Search for the cell housing the specified text and yield its [X, Y] center coordinate. 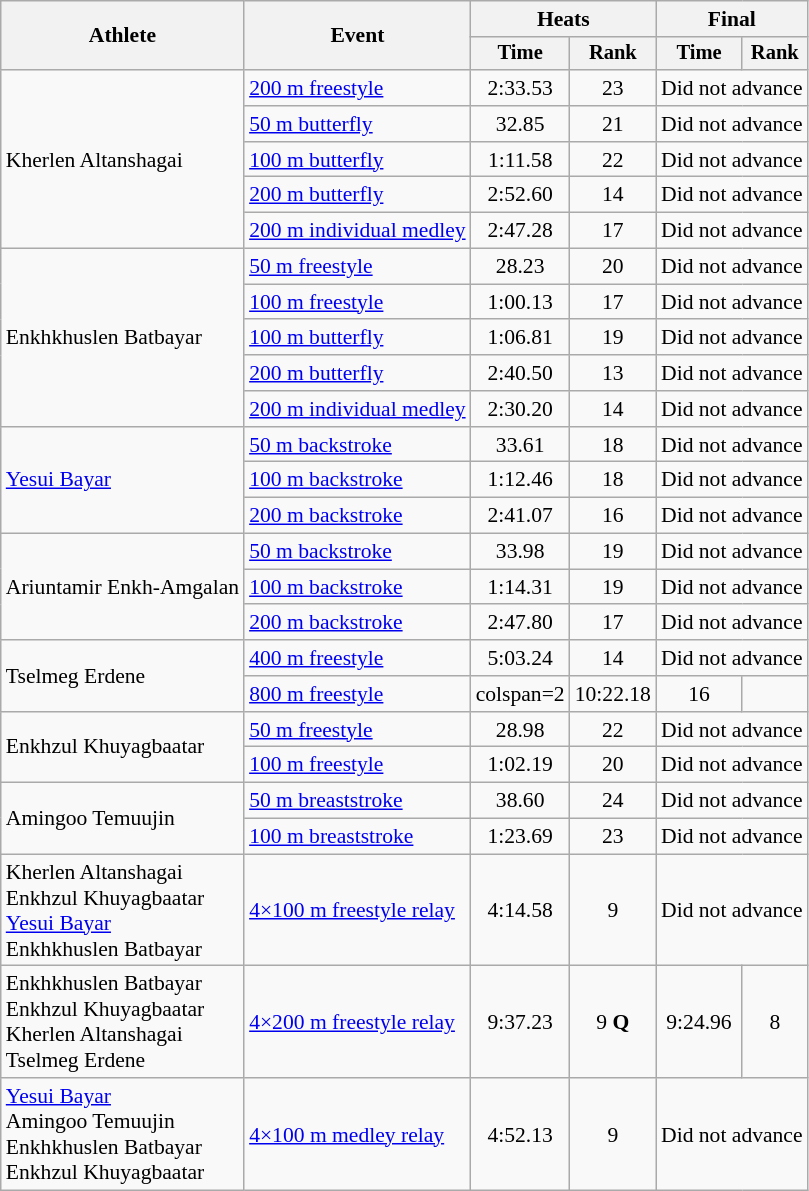
9:37.23 [520, 1022]
Heats [564, 19]
1:23.69 [520, 837]
2:40.50 [520, 373]
Amingoo Temuujin [122, 818]
32.85 [520, 124]
21 [613, 124]
8 [775, 1022]
Enkhkhuslen Batbayar [122, 338]
24 [613, 801]
colspan=2 [520, 694]
28.98 [520, 730]
800 m freestyle [358, 694]
Enkhzul Khuyagbaatar [122, 748]
Tselmeg Erdene [122, 676]
13 [613, 373]
1:12.46 [520, 480]
1:06.81 [520, 338]
38.60 [520, 801]
Yesui Bayar [122, 480]
2:47.28 [520, 231]
4×100 m medley relay [358, 1134]
50 m butterfly [358, 124]
200 m freestyle [358, 88]
400 m freestyle [358, 658]
2:41.07 [520, 516]
4×100 m freestyle relay [358, 910]
2:33.53 [520, 88]
33.61 [520, 445]
1:11.58 [520, 160]
Athlete [122, 36]
Yesui BayarAmingoo TemuujinEnkhkhuslen BatbayarEnkhzul Khuyagbaatar [122, 1134]
10:22.18 [613, 694]
1:02.19 [520, 765]
Event [358, 36]
4×200 m freestyle relay [358, 1022]
33.98 [520, 552]
2:47.80 [520, 623]
Kherlen Altanshagai [122, 159]
2:52.60 [520, 195]
5:03.24 [520, 658]
Final [732, 19]
Enkhkhuslen BatbayarEnkhzul KhuyagbaatarKherlen AltanshagaiTselmeg Erdene [122, 1022]
1:14.31 [520, 587]
2:30.20 [520, 409]
28.23 [520, 267]
50 m breaststroke [358, 801]
9 Q [613, 1022]
4:52.13 [520, 1134]
100 m breaststroke [358, 837]
Ariuntamir Enkh-Amgalan [122, 588]
9:24.96 [699, 1022]
Kherlen AltanshagaiEnkhzul KhuyagbaatarYesui BayarEnkhkhuslen Batbayar [122, 910]
1:00.13 [520, 302]
4:14.58 [520, 910]
